Scan for the cell matching the given text and deliver its [x, y] coordinate at center. 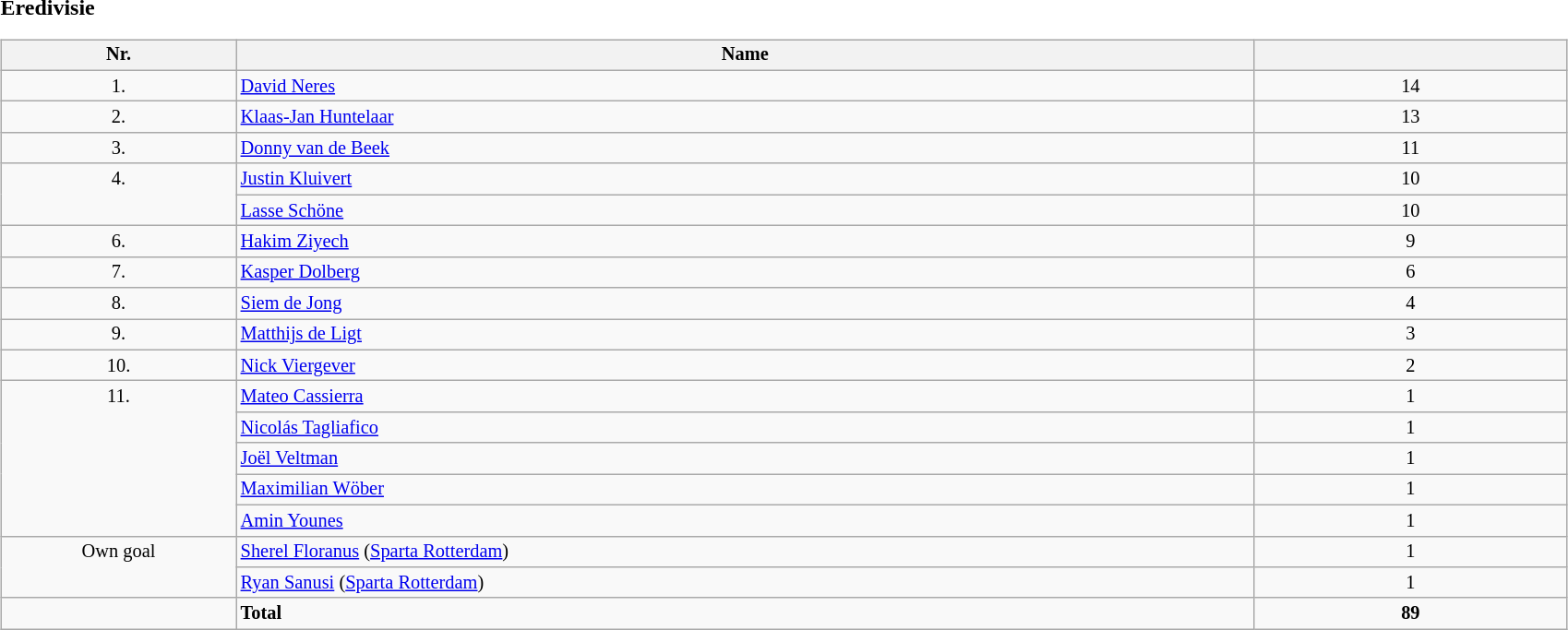
8. [118, 303]
Nicolás Tagliafico [746, 428]
Amin Younes [746, 520]
11 [1410, 149]
Hakim Ziyech [746, 242]
6. [118, 242]
4. [118, 194]
7. [118, 272]
Klaas-Jan Huntelaar [746, 117]
11. [118, 458]
6 [1410, 272]
Matthijs de Ligt [746, 335]
Siem de Jong [746, 303]
13 [1410, 117]
9. [118, 335]
Justin Kluivert [746, 179]
Ryan Sanusi (Sparta Rotterdam) [746, 583]
Nick Viergever [746, 365]
Own goal [118, 566]
1. [118, 86]
9 [1410, 242]
Lasse Schöne [746, 210]
Nr. [118, 55]
89 [1410, 613]
Name [746, 55]
14 [1410, 86]
3 [1410, 335]
Donny van de Beek [746, 149]
3. [118, 149]
Maximilian Wöber [746, 490]
Mateo Cassierra [746, 397]
Total [746, 613]
2 [1410, 365]
David Neres [746, 86]
Joël Veltman [746, 458]
Sherel Floranus (Sparta Rotterdam) [746, 552]
Kasper Dolberg [746, 272]
10. [118, 365]
2. [118, 117]
4 [1410, 303]
